Scan for the cell matching the given text and deliver its (x, y) coordinate at center. 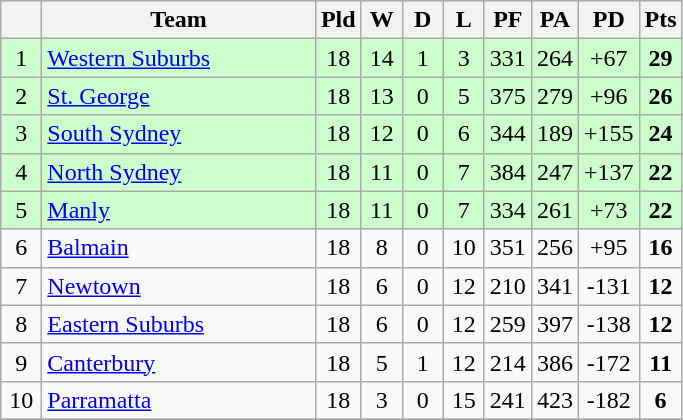
Western Suburbs (179, 58)
279 (554, 96)
9 (22, 362)
Newtown (179, 286)
4 (22, 172)
351 (508, 248)
210 (508, 286)
384 (508, 172)
397 (554, 324)
16 (660, 248)
St. George (179, 96)
PA (554, 20)
334 (508, 210)
256 (554, 248)
PF (508, 20)
D (422, 20)
+73 (608, 210)
Eastern Suburbs (179, 324)
-172 (608, 362)
Pts (660, 20)
247 (554, 172)
264 (554, 58)
261 (554, 210)
+96 (608, 96)
15 (464, 400)
423 (554, 400)
-182 (608, 400)
241 (508, 400)
2 (22, 96)
W (382, 20)
344 (508, 134)
259 (508, 324)
-131 (608, 286)
North Sydney (179, 172)
Parramatta (179, 400)
386 (554, 362)
Manly (179, 210)
375 (508, 96)
189 (554, 134)
14 (382, 58)
-138 (608, 324)
Pld (338, 20)
13 (382, 96)
26 (660, 96)
214 (508, 362)
29 (660, 58)
L (464, 20)
South Sydney (179, 134)
341 (554, 286)
+155 (608, 134)
+137 (608, 172)
+67 (608, 58)
331 (508, 58)
+95 (608, 248)
24 (660, 134)
Canterbury (179, 362)
Team (179, 20)
PD (608, 20)
Balmain (179, 248)
